Output the (X, Y) coordinate of the center of the cell containing the given text.  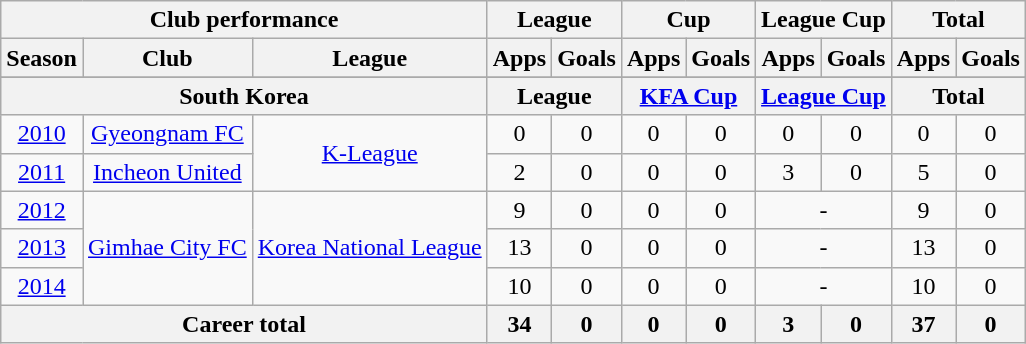
2012 (42, 210)
2 (519, 172)
Gyeongnam FC (167, 134)
KFA Cup (688, 96)
2010 (42, 134)
34 (519, 324)
2011 (42, 172)
2013 (42, 248)
Career total (244, 324)
37 (923, 324)
Korea National League (370, 248)
Incheon United (167, 172)
Season (42, 58)
K-League (370, 153)
South Korea (244, 96)
Club performance (244, 20)
Cup (688, 20)
Club (167, 58)
2014 (42, 286)
5 (923, 172)
Gimhae City FC (167, 248)
